Find where the given text appears and provide that cell's center as [X, Y] coordinate. 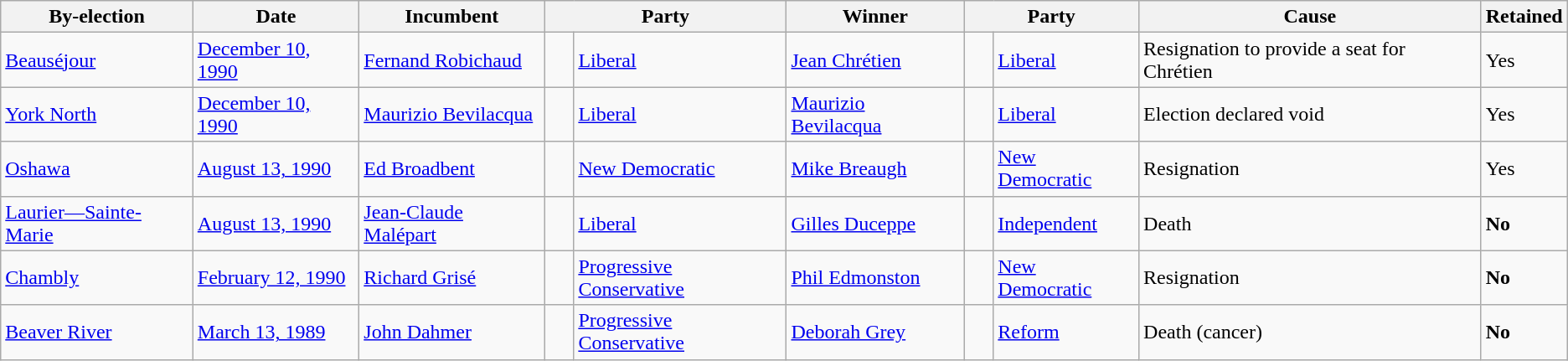
Incumbent [452, 17]
Chambly [97, 278]
Jean Chrétien [875, 60]
By-election [97, 17]
Date [276, 17]
John Dahmer [452, 332]
Retained [1524, 17]
Deborah Grey [875, 332]
Richard Grisé [452, 278]
Beauséjour [97, 60]
Fernand Robichaud [452, 60]
Laurier—Sainte-Marie [97, 223]
Cause [1310, 17]
Phil Edmonston [875, 278]
Jean-Claude Malépart [452, 223]
Resignation to provide a seat for Chrétien [1310, 60]
Gilles Duceppe [875, 223]
Oshawa [97, 169]
Death (cancer) [1310, 332]
Beaver River [97, 332]
March 13, 1989 [276, 332]
Independent [1066, 223]
Mike Breaugh [875, 169]
Election declared void [1310, 114]
Ed Broadbent [452, 169]
Death [1310, 223]
February 12, 1990 [276, 278]
York North [97, 114]
Reform [1066, 332]
Winner [875, 17]
